Scan for the cell matching the given text and deliver its [x, y] coordinate at center. 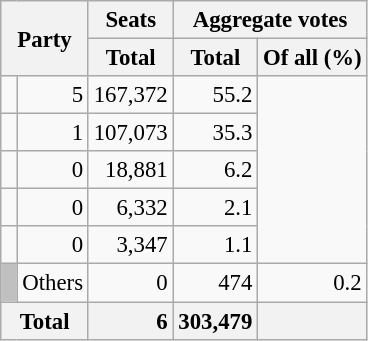
3,347 [130, 245]
6.2 [216, 170]
Seats [130, 20]
0.2 [312, 283]
1 [52, 133]
Of all (%) [312, 58]
2.1 [216, 208]
18,881 [130, 170]
6 [130, 321]
35.3 [216, 133]
474 [216, 283]
167,372 [130, 95]
Party [45, 38]
1.1 [216, 245]
Others [52, 283]
55.2 [216, 95]
6,332 [130, 208]
5 [52, 95]
107,073 [130, 133]
303,479 [216, 321]
Aggregate votes [270, 20]
